Locate the cell with the specified text and output its (x, y) center coordinate. 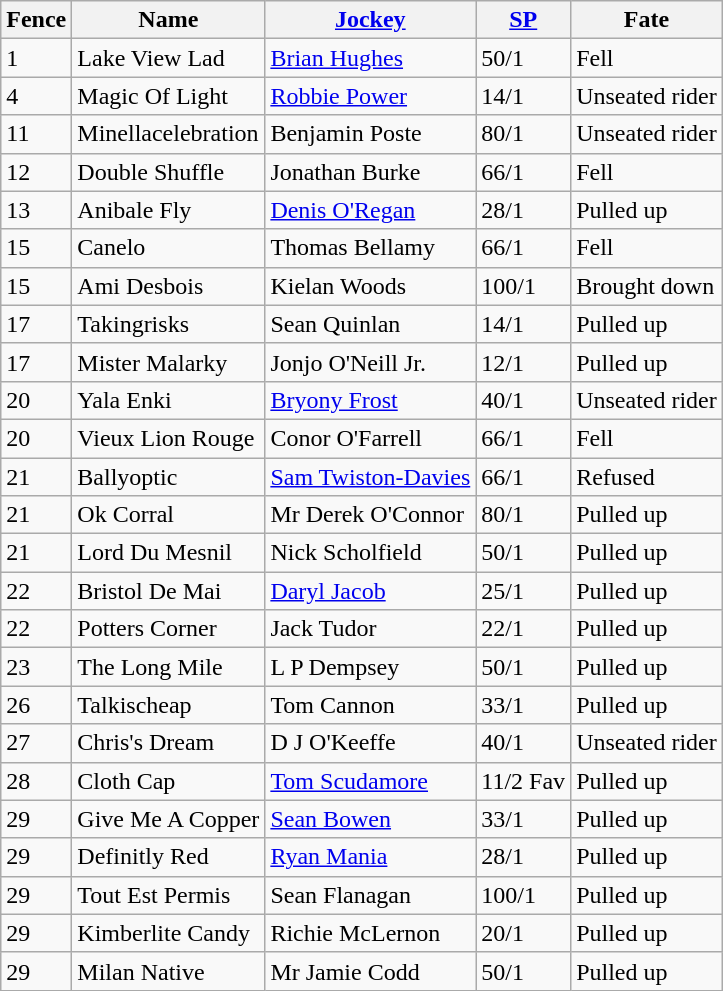
Jonathan Burke (370, 172)
Vieux Lion Rouge (168, 438)
Give Me A Copper (168, 819)
25/1 (524, 591)
Ok Corral (168, 515)
Takingrisks (168, 324)
Cloth Cap (168, 781)
Lord Du Mesnil (168, 553)
D J O'Keeffe (370, 743)
Conor O'Farrell (370, 438)
12/1 (524, 362)
Sean Flanagan (370, 895)
Definitly Red (168, 857)
Bryony Frost (370, 400)
Fence (36, 20)
Name (168, 20)
26 (36, 705)
Richie McLernon (370, 933)
Benjamin Poste (370, 134)
Robbie Power (370, 96)
Mister Malarky (168, 362)
Sam Twiston-Davies (370, 477)
Kielan Woods (370, 286)
Chris's Dream (168, 743)
Talkischeap (168, 705)
Minellacelebration (168, 134)
22/1 (524, 629)
L P Dempsey (370, 667)
Tout Est Permis (168, 895)
4 (36, 96)
12 (36, 172)
Mr Jamie Codd (370, 971)
20/1 (524, 933)
Nick Scholfield (370, 553)
Anibale Fly (168, 210)
Sean Quinlan (370, 324)
27 (36, 743)
Refused (647, 477)
23 (36, 667)
Milan Native (168, 971)
SP (524, 20)
Ami Desbois (168, 286)
Magic Of Light (168, 96)
Jockey (370, 20)
Jack Tudor (370, 629)
Ryan Mania (370, 857)
1 (36, 58)
Lake View Lad (168, 58)
Daryl Jacob (370, 591)
11/2 Fav (524, 781)
Brought down (647, 286)
Mr Derek O'Connor (370, 515)
Thomas Bellamy (370, 248)
The Long Mile (168, 667)
Bristol De Mai (168, 591)
11 (36, 134)
Fate (647, 20)
13 (36, 210)
Sean Bowen (370, 819)
Potters Corner (168, 629)
Denis O'Regan (370, 210)
Kimberlite Candy (168, 933)
Yala Enki (168, 400)
28 (36, 781)
Tom Cannon (370, 705)
Canelo (168, 248)
Brian Hughes (370, 58)
Jonjo O'Neill Jr. (370, 362)
Tom Scudamore (370, 781)
Ballyoptic (168, 477)
Double Shuffle (168, 172)
